Extract the [x, y] coordinate from the center of the cell holding the provided text.  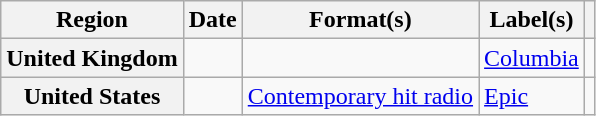
Region [92, 20]
Columbia [532, 58]
United Kingdom [92, 58]
United States [92, 96]
Date [212, 20]
Epic [532, 96]
Contemporary hit radio [360, 96]
Label(s) [532, 20]
Format(s) [360, 20]
